Output the [x, y] coordinate of the center of the cell containing the given text.  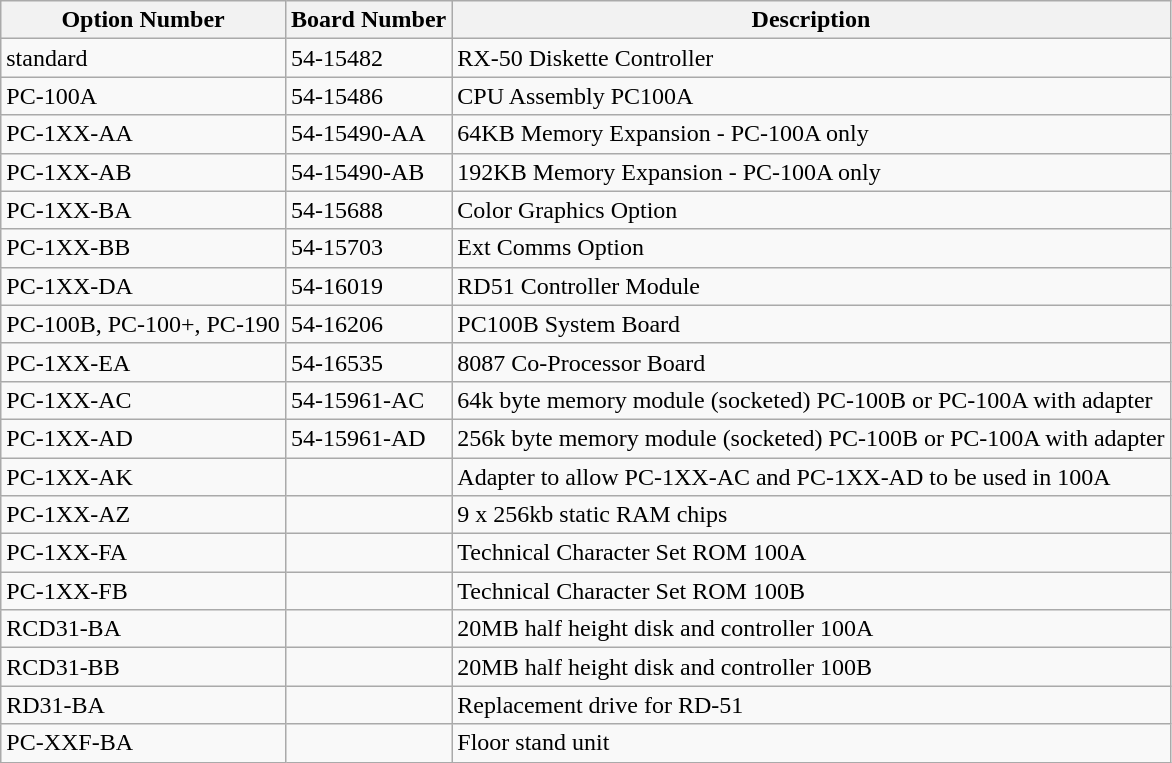
PC-1XX-BB [144, 248]
64KB Memory Expansion - PC-100A only [811, 134]
Ext Comms Option [811, 248]
Board Number [368, 20]
RD51 Controller Module [811, 286]
20MB half height disk and controller 100A [811, 629]
RCD31-BB [144, 667]
Adapter to allow PC-1XX-AC and PC-1XX-AD to be used in 100A [811, 477]
RX-50 Diskette Controller [811, 58]
54-15703 [368, 248]
PC-100B, PC-100+, PC-190 [144, 324]
54-16019 [368, 286]
54-15688 [368, 210]
54-15961-AC [368, 400]
9 x 256kb static RAM chips [811, 515]
CPU Assembly PC100A [811, 96]
192KB Memory Expansion - PC-100A only [811, 172]
PC-1XX-FA [144, 553]
Technical Character Set ROM 100A [811, 553]
54-15490-AB [368, 172]
PC-1XX-FB [144, 591]
PC-1XX-EA [144, 362]
RD31-BA [144, 705]
Floor stand unit [811, 743]
256k byte memory module (socketed) PC-100B or PC-100A with adapter [811, 438]
PC-1XX-AD [144, 438]
PC-1XX-AZ [144, 515]
54-16535 [368, 362]
54-15490-AA [368, 134]
Option Number [144, 20]
PC-100A [144, 96]
64k byte memory module (socketed) PC-100B or PC-100A with adapter [811, 400]
PC-1XX-AB [144, 172]
20MB half height disk and controller 100B [811, 667]
8087 Co-Processor Board [811, 362]
PC-1XX-AK [144, 477]
Color Graphics Option [811, 210]
PC-1XX-BA [144, 210]
54-15961-AD [368, 438]
standard [144, 58]
PC100B System Board [811, 324]
PC-1XX-DA [144, 286]
54-16206 [368, 324]
PC-XXF-BA [144, 743]
Description [811, 20]
RCD31-BA [144, 629]
Technical Character Set ROM 100B [811, 591]
Replacement drive for RD-51 [811, 705]
54-15482 [368, 58]
PC-1XX-AC [144, 400]
54-15486 [368, 96]
PC-1XX-AA [144, 134]
